Identify which cell holds the provided text, then report its (X, Y) central coordinate. 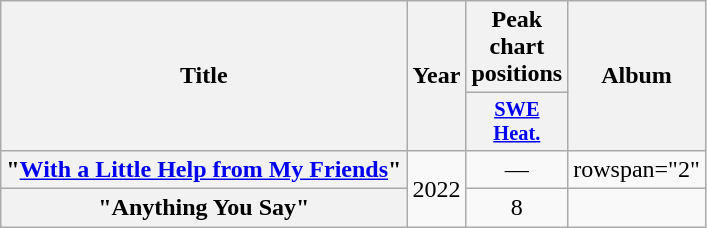
Album (637, 76)
SWEHeat. (517, 122)
2022 (436, 188)
rowspan="2" (637, 169)
8 (517, 208)
"Anything You Say" (204, 208)
"With a Little Help from My Friends" (204, 169)
Title (204, 76)
— (517, 169)
Peak chart positions (517, 47)
Year (436, 76)
